Locate the cell with the specified text and output its [X, Y] center coordinate. 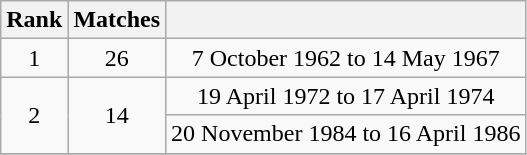
14 [117, 115]
20 November 1984 to 16 April 1986 [346, 134]
Rank [34, 20]
19 April 1972 to 17 April 1974 [346, 96]
26 [117, 58]
1 [34, 58]
7 October 1962 to 14 May 1967 [346, 58]
Matches [117, 20]
2 [34, 115]
